Output the (X, Y) coordinate of the center of the cell containing the given text.  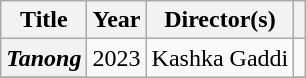
Kashka Gaddi (220, 58)
Director(s) (220, 20)
2023 (116, 58)
Year (116, 20)
Title (44, 20)
Tanong (44, 58)
